From the cell containing the given text, extract its center point as [x, y] coordinate. 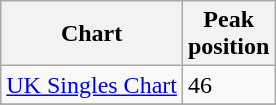
UK Singles Chart [92, 85]
46 [228, 85]
Chart [92, 34]
Peakposition [228, 34]
